From the cell containing the given text, extract its center point as [X, Y] coordinate. 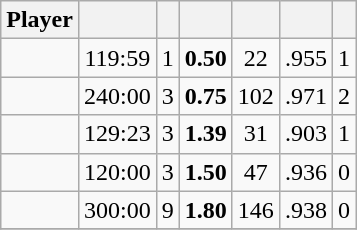
120:00 [117, 172]
129:23 [117, 134]
22 [256, 58]
2 [344, 96]
0.75 [206, 96]
102 [256, 96]
.938 [306, 210]
.903 [306, 134]
146 [256, 210]
.971 [306, 96]
.936 [306, 172]
300:00 [117, 210]
47 [256, 172]
240:00 [117, 96]
Player [40, 20]
31 [256, 134]
1.39 [206, 134]
1.50 [206, 172]
0.50 [206, 58]
1.80 [206, 210]
9 [168, 210]
.955 [306, 58]
119:59 [117, 58]
